Extract the (X, Y) coordinate from the center of the cell holding the provided text.  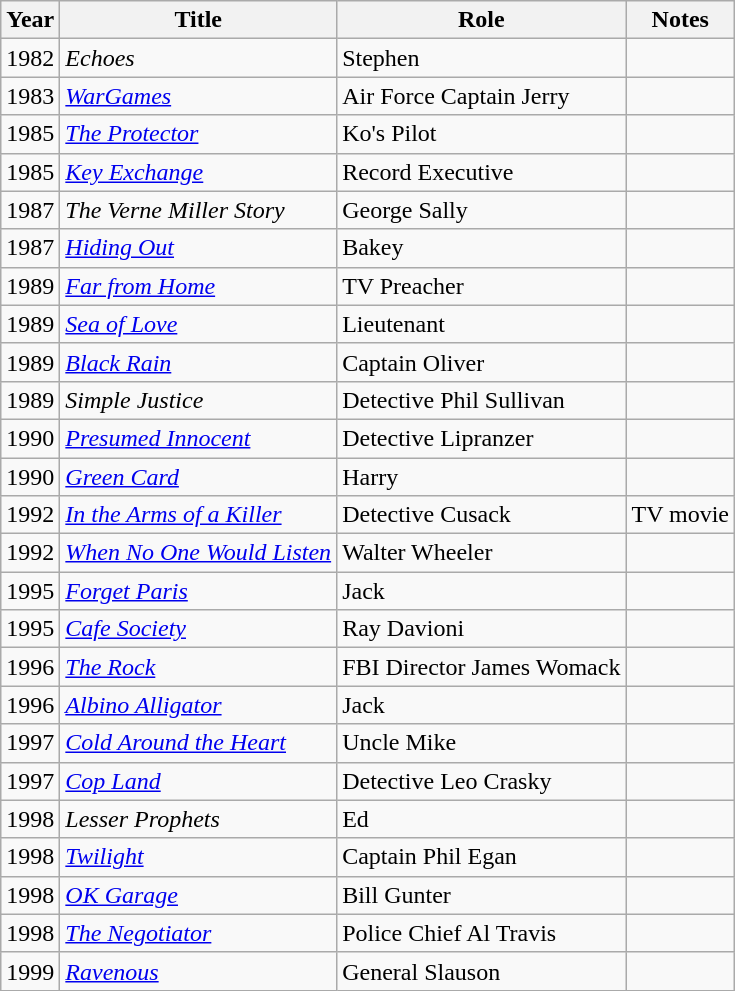
Bill Gunter (482, 895)
Bakey (482, 248)
Record Executive (482, 172)
Sea of Love (198, 324)
Black Rain (198, 362)
Cold Around the Heart (198, 743)
Walter Wheeler (482, 553)
Simple Justice (198, 400)
1982 (30, 58)
The Rock (198, 667)
Cop Land (198, 781)
Forget Paris (198, 591)
Hiding Out (198, 248)
TV movie (680, 515)
Harry (482, 477)
Presumed Innocent (198, 438)
Lieutenant (482, 324)
OK Garage (198, 895)
Role (482, 20)
Title (198, 20)
When No One Would Listen (198, 553)
George Sally (482, 210)
Captain Oliver (482, 362)
The Protector (198, 134)
General Slauson (482, 971)
Green Card (198, 477)
Year (30, 20)
Ray Davioni (482, 629)
Far from Home (198, 286)
Ko's Pilot (482, 134)
Lesser Prophets (198, 819)
FBI Director James Womack (482, 667)
Echoes (198, 58)
WarGames (198, 96)
Albino Alligator (198, 705)
Notes (680, 20)
Detective Phil Sullivan (482, 400)
Police Chief Al Travis (482, 933)
Air Force Captain Jerry (482, 96)
TV Preacher (482, 286)
The Verne Miller Story (198, 210)
Detective Leo Crasky (482, 781)
Ravenous (198, 971)
Uncle Mike (482, 743)
Detective Cusack (482, 515)
Detective Lipranzer (482, 438)
In the Arms of a Killer (198, 515)
Cafe Society (198, 629)
Twilight (198, 857)
Captain Phil Egan (482, 857)
1999 (30, 971)
1983 (30, 96)
Stephen (482, 58)
Ed (482, 819)
Key Exchange (198, 172)
The Negotiator (198, 933)
